Return the (x, y) coordinate for the center point of the cell that contains the specified text.  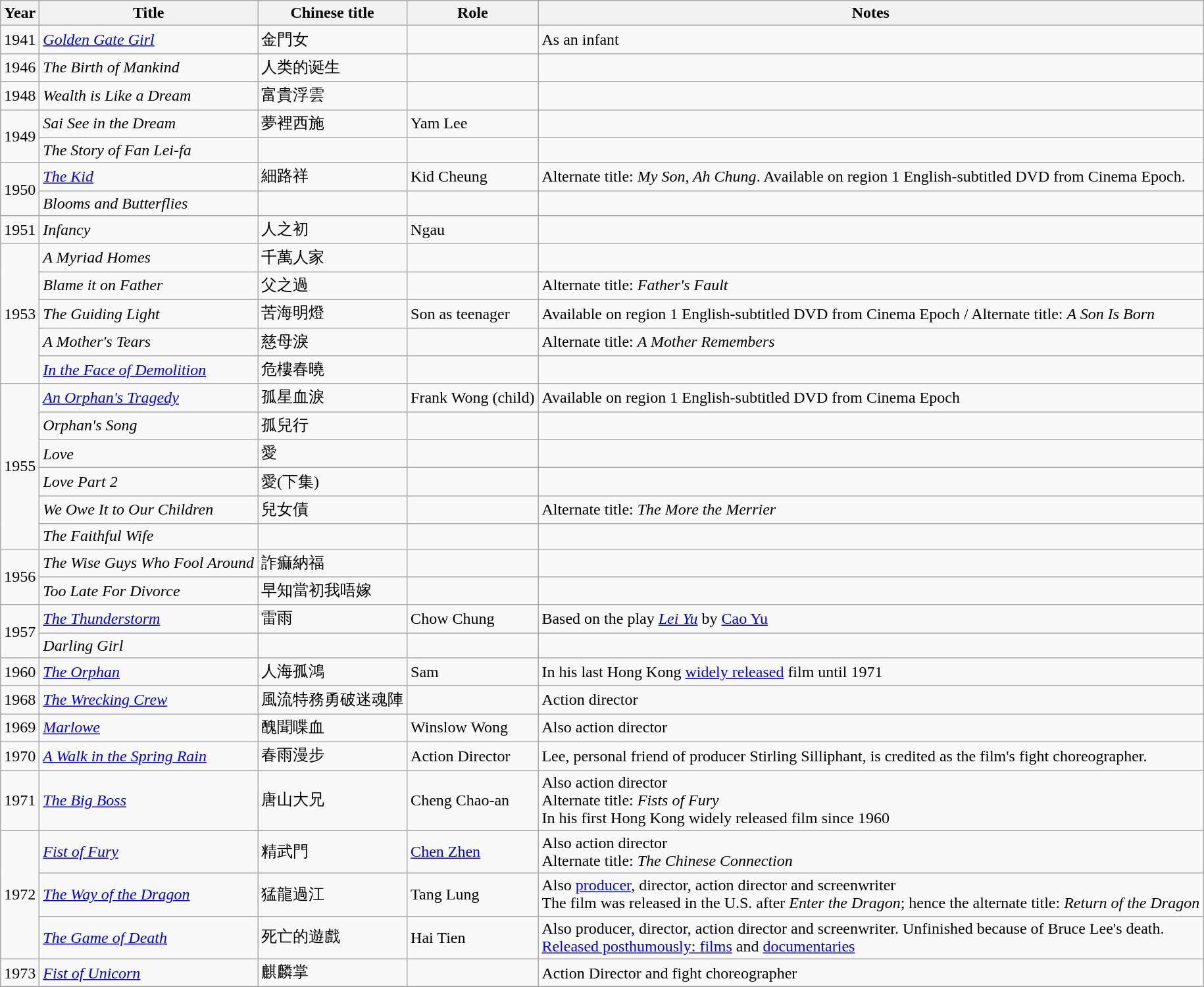
Also action director (871, 728)
Frank Wong (child) (472, 397)
Love Part 2 (149, 482)
Kid Cheung (472, 176)
1951 (20, 230)
1948 (20, 96)
孤星血淚 (333, 397)
In his last Hong Kong widely released film until 1971 (871, 672)
1946 (20, 67)
Action director (871, 700)
Too Late For Divorce (149, 591)
Alternate title: Father's Fault (871, 286)
愛 (333, 454)
Blame it on Father (149, 286)
1955 (20, 466)
Available on region 1 English-subtitled DVD from Cinema Epoch (871, 397)
The Faithful Wife (149, 536)
The Story of Fan Lei-fa (149, 150)
Love (149, 454)
Fist of Unicorn (149, 973)
孤兒行 (333, 426)
人海孤鴻 (333, 672)
Marlowe (149, 728)
The Game of Death (149, 937)
詐痲納福 (333, 563)
Sam (472, 672)
Notes (871, 13)
Hai Tien (472, 937)
Also action director Alternate title: The Chinese Connection (871, 851)
The Wrecking Crew (149, 700)
1949 (20, 136)
The Kid (149, 176)
醜聞喋血 (333, 728)
Year (20, 13)
雷雨 (333, 619)
Also producer, director, action director and screenwriter. Unfinished because of Bruce Lee's death.Released posthumously: films and documentaries (871, 937)
Title (149, 13)
A Walk in the Spring Rain (149, 755)
人之初 (333, 230)
人类的诞生 (333, 67)
A Myriad Homes (149, 258)
Winslow Wong (472, 728)
The Guiding Light (149, 313)
精武門 (333, 851)
兒女債 (333, 509)
1969 (20, 728)
早知當初我唔嫁 (333, 591)
Ngau (472, 230)
Action Director (472, 755)
Cheng Chao-an (472, 800)
As an infant (871, 39)
1956 (20, 576)
1973 (20, 973)
富貴浮雲 (333, 96)
麒麟掌 (333, 973)
猛龍過江 (333, 895)
父之過 (333, 286)
Chinese title (333, 13)
Orphan's Song (149, 426)
Available on region 1 English-subtitled DVD from Cinema Epoch / Alternate title: A Son Is Born (871, 313)
Yam Lee (472, 124)
Infancy (149, 230)
愛(下集) (333, 482)
千萬人家 (333, 258)
Role (472, 13)
1968 (20, 700)
The Wise Guys Who Fool Around (149, 563)
Blooms and Butterflies (149, 203)
The Big Boss (149, 800)
Sai See in the Dream (149, 124)
1970 (20, 755)
The Birth of Mankind (149, 67)
Wealth is Like a Dream (149, 96)
Chow Chung (472, 619)
Alternate title: My Son, Ah Chung. Available on region 1 English-subtitled DVD from Cinema Epoch. (871, 176)
金門女 (333, 39)
The Way of the Dragon (149, 895)
Alternate title: The More the Merrier (871, 509)
細路祥 (333, 176)
1972 (20, 895)
1953 (20, 313)
苦海明燈 (333, 313)
Tang Lung (472, 895)
Lee, personal friend of producer Stirling Silliphant, is credited as the film's fight choreographer. (871, 755)
The Thunderstorm (149, 619)
Also action director Alternate title: Fists of FuryIn his first Hong Kong widely released film since 1960 (871, 800)
1971 (20, 800)
1960 (20, 672)
死亡的遊戲 (333, 937)
Golden Gate Girl (149, 39)
Action Director and fight choreographer (871, 973)
1950 (20, 190)
An Orphan's Tragedy (149, 397)
危樓春曉 (333, 370)
1957 (20, 632)
Based on the play Lei Yu by Cao Yu (871, 619)
Alternate title: A Mother Remembers (871, 342)
風流特務勇破迷魂陣 (333, 700)
Fist of Fury (149, 851)
The Orphan (149, 672)
A Mother's Tears (149, 342)
夢裡西施 (333, 124)
We Owe It to Our Children (149, 509)
慈母淚 (333, 342)
1941 (20, 39)
春雨漫步 (333, 755)
In the Face of Demolition (149, 370)
Chen Zhen (472, 851)
唐山大兄 (333, 800)
Darling Girl (149, 645)
Son as teenager (472, 313)
